For the text-containing cell, return its midpoint in (x, y) coordinate format. 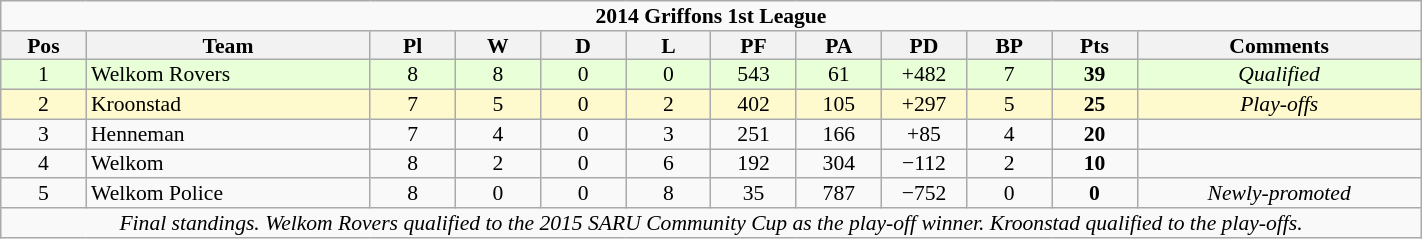
192 (754, 164)
D (584, 46)
Newly-promoted (1279, 193)
BP (1010, 46)
25 (1094, 105)
402 (754, 105)
Pl (412, 46)
Play-offs (1279, 105)
6 (668, 164)
−752 (924, 193)
61 (838, 75)
20 (1094, 134)
−112 (924, 164)
Qualified (1279, 75)
+297 (924, 105)
35 (754, 193)
39 (1094, 75)
Henneman (228, 134)
Team (228, 46)
Welkom (228, 164)
Kroonstad (228, 105)
166 (838, 134)
1 (44, 75)
2014 Griffons 1st League (711, 16)
304 (838, 164)
10 (1094, 164)
543 (754, 75)
Final standings. Welkom Rovers qualified to the 2015 SARU Community Cup as the play-off winner. Kroonstad qualified to the play-offs. (711, 223)
Welkom Police (228, 193)
L (668, 46)
W (498, 46)
Pts (1094, 46)
Welkom Rovers (228, 75)
Pos (44, 46)
+85 (924, 134)
PF (754, 46)
105 (838, 105)
PD (924, 46)
Comments (1279, 46)
787 (838, 193)
+482 (924, 75)
PA (838, 46)
251 (754, 134)
